Search for the cell housing the specified text and yield its (x, y) center coordinate. 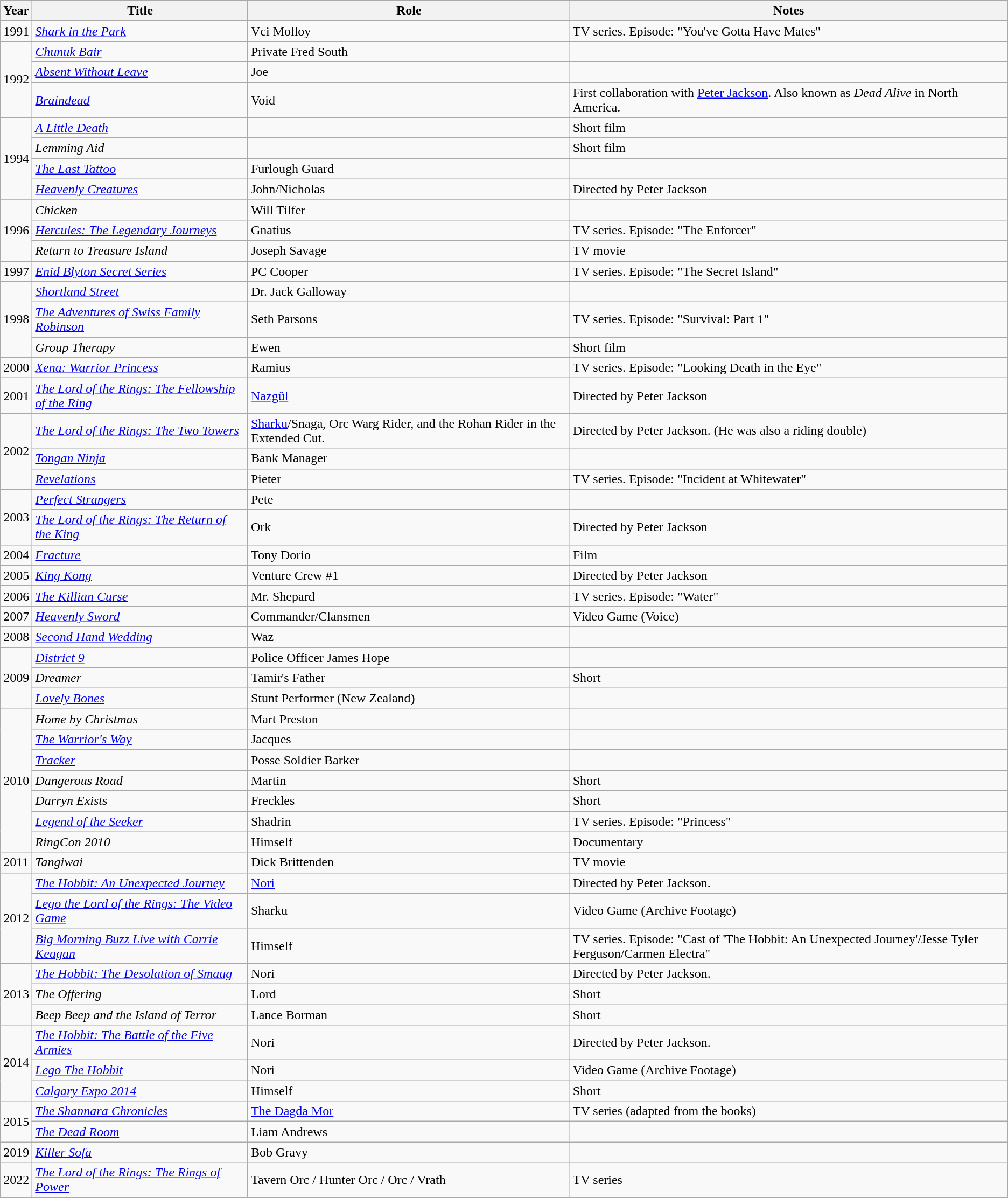
1994 (16, 158)
Chicken (140, 210)
PC Cooper (409, 271)
The Offering (140, 994)
John/Nicholas (409, 189)
2007 (16, 616)
Revelations (140, 479)
1992 (16, 80)
TV series. Episode: "The Enforcer" (788, 230)
Beep Beep and the Island of Terror (140, 1014)
Directed by Peter Jackson. (He was also a riding double) (788, 431)
Posse Soldier Barker (409, 760)
Furlough Guard (409, 169)
The Adventures of Swiss Family Robinson (140, 320)
2000 (16, 368)
The Last Tattoo (140, 169)
Nazgûl (409, 395)
The Hobbit: The Battle of the Five Armies (140, 1043)
2004 (16, 555)
2002 (16, 451)
Dick Brittenden (409, 862)
The Lord of the Rings: The Two Towers (140, 431)
Hercules: The Legendary Journeys (140, 230)
2005 (16, 575)
Lemming Aid (140, 148)
1998 (16, 320)
Shortland Street (140, 292)
TV series. Episode: "Water" (788, 596)
Video Game (Voice) (788, 616)
Legend of the Seeker (140, 821)
Big Morning Buzz Live with Carrie Keagan (140, 946)
A Little Death (140, 128)
RingCon 2010 (140, 842)
Enid Blyton Secret Series (140, 271)
TV series. Episode: "Looking Death in the Eye" (788, 368)
Freckles (409, 801)
Lego The Hobbit (140, 1070)
Chunuk Bair (140, 52)
Film (788, 555)
2008 (16, 637)
TV series. Episode: "Incident at Whitewater" (788, 479)
Void (409, 100)
Calgary Expo 2014 (140, 1091)
Year (16, 11)
Bob Gravy (409, 1152)
Heavenly Creatures (140, 189)
Lego the Lord of the Rings: The Video Game (140, 910)
TV series (adapted from the books) (788, 1111)
TV series. Episode: "Cast of 'The Hobbit: An Unexpected Journey'/Jesse Tyler Ferguson/Carmen Electra" (788, 946)
2022 (16, 1180)
Joe (409, 72)
Stunt Performer (New Zealand) (409, 699)
Commander/Clansmen (409, 616)
Gnatius (409, 230)
2001 (16, 395)
King Kong (140, 575)
Sharku (409, 910)
Waz (409, 637)
2010 (16, 781)
Sharku/Snaga, Orc Warg Rider, and the Rohan Rider in the Extended Cut. (409, 431)
2013 (16, 994)
District 9 (140, 658)
Liam Andrews (409, 1132)
Heavenly Sword (140, 616)
Ewen (409, 347)
1996 (16, 230)
Group Therapy (140, 347)
2011 (16, 862)
2003 (16, 517)
TV series. Episode: "The Secret Island" (788, 271)
Darryn Exists (140, 801)
Private Fred South (409, 52)
1991 (16, 31)
Pieter (409, 479)
Fracture (140, 555)
Vci Molloy (409, 31)
The Hobbit: An Unexpected Journey (140, 883)
Tongan Ninja (140, 458)
TV series. Episode: "Princess" (788, 821)
Joseph Savage (409, 250)
Mart Preston (409, 719)
Dreamer (140, 678)
The Shannara Chronicles (140, 1111)
TV series. Episode: "You've Gotta Have Mates" (788, 31)
Documentary (788, 842)
First collaboration with Peter Jackson. Also known as Dead Alive in North America. (788, 100)
Shark in the Park (140, 31)
2019 (16, 1152)
Braindead (140, 100)
Absent Without Leave (140, 72)
2015 (16, 1122)
Jacques (409, 740)
Return to Treasure Island (140, 250)
Tamir's Father (409, 678)
Shadrin (409, 821)
Seth Parsons (409, 320)
The Dagda Mor (409, 1111)
Lance Borman (409, 1014)
2014 (16, 1063)
Police Officer James Hope (409, 658)
Venture Crew #1 (409, 575)
Tangiwai (140, 862)
TV series (788, 1180)
Ramius (409, 368)
The Warrior's Way (140, 740)
Ork (409, 527)
Tracker (140, 760)
Perfect Strangers (140, 499)
Xena: Warrior Princess (140, 368)
Martin (409, 781)
Role (409, 11)
Tony Dorio (409, 555)
Killer Sofa (140, 1152)
TV series. Episode: "Survival: Part 1" (788, 320)
1997 (16, 271)
Dr. Jack Galloway (409, 292)
Title (140, 11)
Will Tilfer (409, 210)
Pete (409, 499)
The Lord of the Rings: The Fellowship of the Ring (140, 395)
2006 (16, 596)
Tavern Orc / Hunter Orc / Orc / Vrath (409, 1180)
Home by Christmas (140, 719)
Mr. Shepard (409, 596)
2009 (16, 678)
Dangerous Road (140, 781)
The Killian Curse (140, 596)
The Lord of the Rings: The Return of the King (140, 527)
The Hobbit: The Desolation of Smaug (140, 973)
The Lord of the Rings: The Rings of Power (140, 1180)
2012 (16, 918)
Notes (788, 11)
The Dead Room (140, 1132)
Second Hand Wedding (140, 637)
Lord (409, 994)
Bank Manager (409, 458)
Lovely Bones (140, 699)
